Identify which cell holds the provided text, then report its (X, Y) central coordinate. 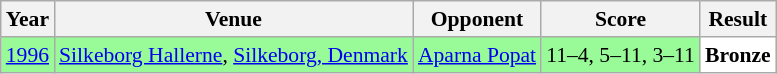
Silkeborg Hallerne, Silkeborg, Denmark (234, 55)
Opponent (477, 19)
Aparna Popat (477, 55)
1996 (28, 55)
Year (28, 19)
Score (620, 19)
Venue (234, 19)
11–4, 5–11, 3–11 (620, 55)
Result (738, 19)
Bronze (738, 55)
